Provide the (X, Y) coordinate of the cell's center where the given text is located.  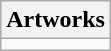
Artworks (56, 20)
